Provide the [X, Y] coordinate of the cell's center where the given text is located.  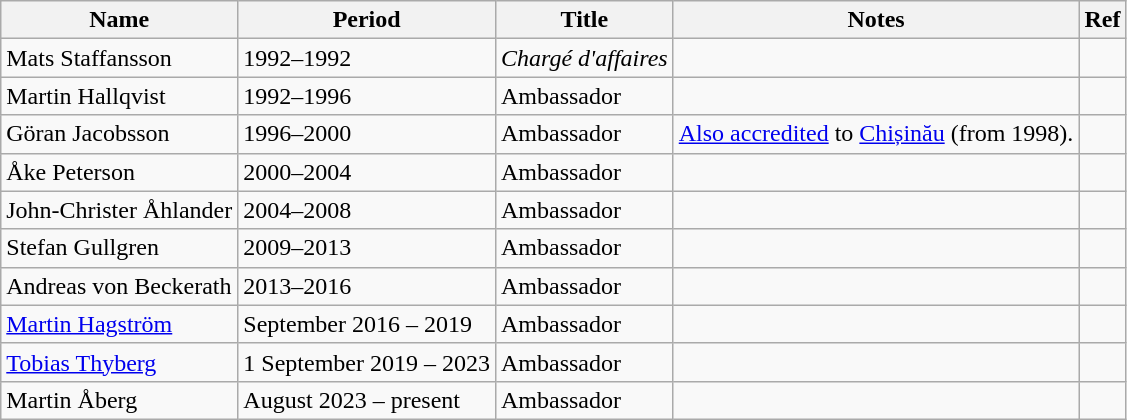
2013–2016 [367, 286]
Martin Hagström [120, 324]
Also accredited to Chișinău (from 1998). [876, 134]
September 2016 – 2019 [367, 324]
Andreas von Beckerath [120, 286]
Name [120, 20]
Göran Jacobsson [120, 134]
Notes [876, 20]
John-Christer Åhlander [120, 210]
1992–1992 [367, 58]
Stefan Gullgren [120, 248]
August 2023 – present [367, 400]
Tobias Thyberg [120, 362]
Mats Staffansson [120, 58]
Chargé d'affaires [584, 58]
2009–2013 [367, 248]
Martin Hallqvist [120, 96]
Åke Peterson [120, 172]
1992–1996 [367, 96]
2004–2008 [367, 210]
Period [367, 20]
Ref [1102, 20]
1996–2000 [367, 134]
Martin Åberg [120, 400]
Title [584, 20]
1 September 2019 – 2023 [367, 362]
2000–2004 [367, 172]
